For the text-containing cell, return its midpoint in [X, Y] coordinate format. 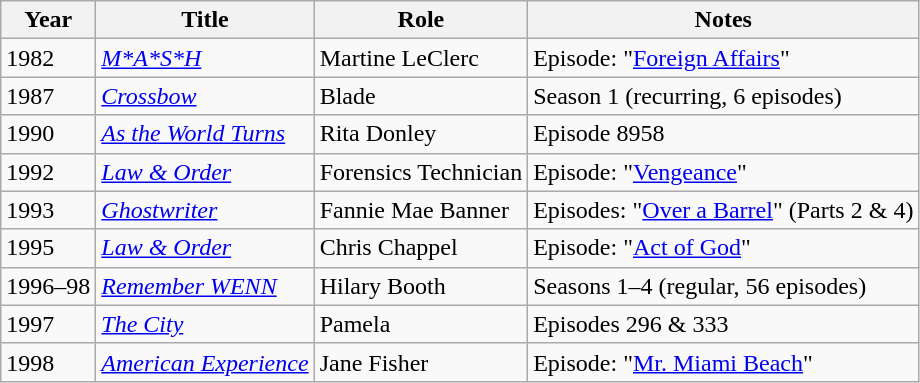
Pamela [421, 324]
1987 [48, 96]
Notes [724, 20]
Ghostwriter [205, 210]
1993 [48, 210]
Episode: "Foreign Affairs" [724, 58]
1982 [48, 58]
1997 [48, 324]
M*A*S*H [205, 58]
Episode: "Act of God" [724, 248]
Rita Donley [421, 134]
As the World Turns [205, 134]
1998 [48, 362]
Remember WENN [205, 286]
Title [205, 20]
1995 [48, 248]
Episodes: "Over a Barrel" (Parts 2 & 4) [724, 210]
Episode: "Vengeance" [724, 172]
Season 1 (recurring, 6 episodes) [724, 96]
Forensics Technician [421, 172]
Blade [421, 96]
Jane Fisher [421, 362]
1992 [48, 172]
1990 [48, 134]
Episodes 296 & 333 [724, 324]
Episode: "Mr. Miami Beach" [724, 362]
The City [205, 324]
Year [48, 20]
Hilary Booth [421, 286]
Episode 8958 [724, 134]
Seasons 1–4 (regular, 56 episodes) [724, 286]
Chris Chappel [421, 248]
Crossbow [205, 96]
Fannie Mae Banner [421, 210]
American Experience [205, 362]
1996–98 [48, 286]
Martine LeClerc [421, 58]
Role [421, 20]
